Scan for the cell matching the given text and deliver its [x, y] coordinate at center. 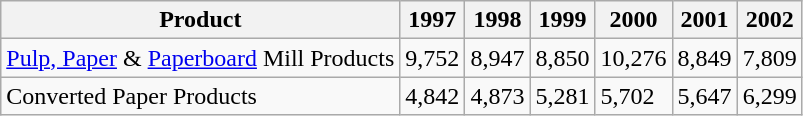
7,809 [770, 58]
9,752 [432, 58]
6,299 [770, 96]
Product [200, 20]
Converted Paper Products [200, 96]
4,873 [498, 96]
5,647 [704, 96]
1998 [498, 20]
1999 [562, 20]
Pulp, Paper & Paperboard Mill Products [200, 58]
10,276 [634, 58]
1997 [432, 20]
5,281 [562, 96]
8,850 [562, 58]
4,842 [432, 96]
2001 [704, 20]
2002 [770, 20]
8,849 [704, 58]
2000 [634, 20]
8,947 [498, 58]
5,702 [634, 96]
